Output the (x, y) coordinate of the center of the cell containing the given text.  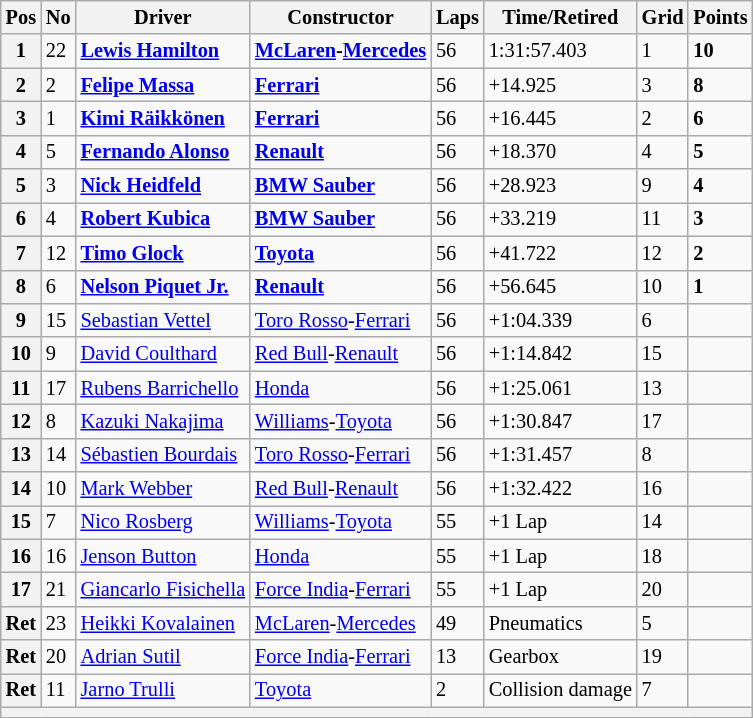
+1:32.422 (560, 489)
Kimi Räikkönen (163, 118)
Fernando Alonso (163, 152)
Collision damage (560, 690)
Grid (663, 17)
Points (720, 17)
+33.219 (560, 219)
1:31:57.403 (560, 51)
+18.370 (560, 152)
+14.925 (560, 85)
+1:14.842 (560, 354)
David Coulthard (163, 354)
Gearbox (560, 657)
No (58, 17)
Pos (21, 17)
Jarno Trulli (163, 690)
Sebastian Vettel (163, 320)
Kazuki Nakajima (163, 421)
Giancarlo Fisichella (163, 589)
Heikki Kovalainen (163, 623)
Nick Heidfeld (163, 186)
+16.445 (560, 118)
19 (663, 657)
49 (458, 623)
Constructor (340, 17)
Robert Kubica (163, 219)
+1:31.457 (560, 455)
Adrian Sutil (163, 657)
+1:30.847 (560, 421)
+1:04.339 (560, 320)
Sébastien Bourdais (163, 455)
Jenson Button (163, 556)
Rubens Barrichello (163, 388)
Lewis Hamilton (163, 51)
Time/Retired (560, 17)
Nico Rosberg (163, 522)
Driver (163, 17)
+28.923 (560, 186)
Nelson Piquet Jr. (163, 287)
Felipe Massa (163, 85)
Timo Glock (163, 253)
+56.645 (560, 287)
23 (58, 623)
Laps (458, 17)
18 (663, 556)
21 (58, 589)
+1:25.061 (560, 388)
+41.722 (560, 253)
Mark Webber (163, 489)
Pneumatics (560, 623)
22 (58, 51)
